Identify which cell holds the provided text, then report its [x, y] central coordinate. 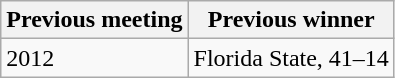
Previous winner [291, 20]
Previous meeting [94, 20]
2012 [94, 58]
Florida State, 41–14 [291, 58]
